Extract the (X, Y) coordinate from the center of the cell holding the provided text.  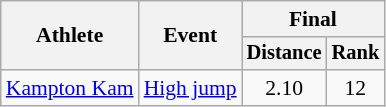
2.10 (284, 88)
Final (313, 19)
Athlete (70, 36)
Distance (284, 54)
Rank (356, 54)
12 (356, 88)
Event (190, 36)
Kampton Kam (70, 88)
High jump (190, 88)
